From the cell containing the given text, extract its center point as (X, Y) coordinate. 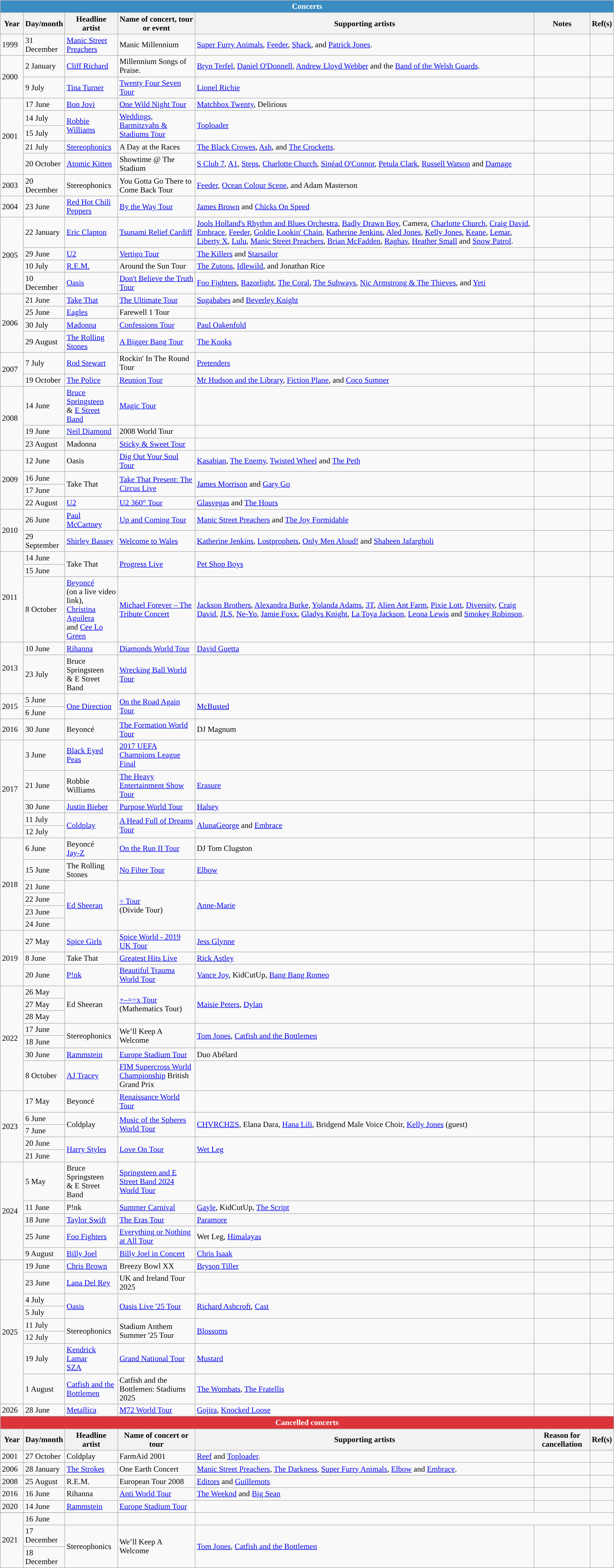
The Heavy Entertainment Show Tour (156, 785)
Bryn Terfel, Daniel O'Donnell, Andrew Lloyd Webber and the Band of the Welsh Guards. (365, 66)
Springsteen and E Street Band 2024 World Tour (156, 1182)
17 December (44, 1536)
Tina Turner (91, 87)
Super Furry Animals, Feeder, Shack, and Patrick Jones. (365, 45)
Pretenders (365, 363)
18 December (44, 1557)
A Day at the Races (156, 147)
Dig Out Your Soul Tour (156, 461)
2018 (12, 884)
Sugababes and Beverley Knight (365, 300)
Lionel Richie (365, 87)
On the Run II Tour (156, 849)
Rick Astley (365, 958)
29 June (44, 253)
Manic Millennium (156, 45)
Jess Glynne (365, 941)
Halsey (365, 807)
Diamonds World Tour (156, 649)
10 December (44, 283)
Manic Street Preachers and The Joy Formidable (365, 519)
One Earth Concert (156, 1469)
A Head Full of Dreams Tour (156, 825)
DJ Tom Clugston (365, 849)
Feeder, Ocean Colour Scene, and Adam Masterson (365, 185)
Name of concert, tour or event (156, 24)
James Brown and Chicks On Speed (365, 207)
5 May (44, 1182)
Catfish and the Bottlemen (91, 1389)
M72 World Tour (156, 1410)
The Police (91, 380)
19 October (44, 380)
23 July (44, 674)
2017 (12, 789)
Vance Joy, KidCutUp, Bang Bang Romeo (365, 975)
Anne-Marie (365, 906)
26 May (44, 992)
Paul McCartney (91, 519)
Love On Tour (156, 1150)
12 June (44, 461)
Reef and Toploader. (365, 1457)
Atomic Kitten (91, 164)
24 June (44, 924)
2004 (12, 207)
By the Way Tour (156, 207)
Foo Fighters (91, 1237)
Duo Abélard (365, 1054)
Billy Joel in Concert (156, 1254)
Oasis Live '25 Tour (156, 1306)
30 July (44, 325)
The Ultimate Tour (156, 300)
Manic Street Preachers (91, 45)
Michael Forever – The Tribute Concert (156, 610)
Kendrick LamarSZA (91, 1358)
Twenty Four Seven Tour (156, 87)
2011 (12, 597)
Justin Bieber (91, 807)
James Morrison and Gary Go (365, 484)
Reunion Tour (156, 380)
7 July (44, 363)
7 June (44, 1131)
S Club 7, A1, Steps, Charlotte Church, Sinéad O'Connor, Petula Clark, Russell Watson and Damage (365, 164)
14 July (44, 118)
2017 UEFA Champions League Final (156, 755)
Music of the Spheres World Tour (156, 1125)
Magic Tour (156, 406)
Everything or Nothing at All Tour (156, 1237)
Erasure (365, 785)
Grand National Tour (156, 1358)
28 January (44, 1469)
Renaissance World Tour (156, 1101)
2020 (12, 1506)
2024 (12, 1211)
2009 (12, 479)
Toploader (365, 126)
2013 (12, 668)
BeyoncéJay-Z (91, 849)
Stadium Anthem Summer '25 Tour (156, 1331)
Beautiful Trauma World Tour (156, 975)
1 August (44, 1389)
Taylor Swift (91, 1220)
9 August (44, 1254)
Red Hot Chili Peppers (91, 207)
Around the Sun Tour (156, 266)
Farewell 1 Tour (156, 312)
31 December (44, 45)
Wet Leg, Himalayas (365, 1237)
2008 World Tour (156, 432)
2003 (12, 185)
2026 (12, 1410)
27 October (44, 1457)
23 August (44, 444)
Bon Jovi (91, 104)
UK and Ireland Tour 2025 (156, 1283)
Manic Street Preachers, The Darkness, Super Furry Animals, Elbow and Embrace. (365, 1469)
Matchbox Twenty, Delirious (365, 104)
Chris Brown (91, 1266)
Blossoms (365, 1331)
Pet Shop Boys (365, 564)
The Kooks (365, 342)
You Gotta Go There to Come Back Tour (156, 185)
Elbow (365, 870)
FarmAid 2001 (156, 1457)
The Weeknd and Big Sean (365, 1494)
21 July (44, 147)
Black Eyed Peas (91, 755)
Bryson Tiller (365, 1266)
Up and Coming Tour (156, 519)
11 June (44, 1207)
The Strokes (91, 1469)
The Black Crowes, Ash, and The Crocketts. (365, 147)
Wet Leg (365, 1150)
4 July (44, 1300)
29 September (44, 541)
Sticky & Sweet Tour (156, 444)
Beyoncé(on a live video link), Christina Aguilera and Cee Lo Green (91, 610)
Notes (562, 24)
Spice Girls (91, 941)
On the Road Again Tour (156, 706)
Breezy Bowl XX (156, 1266)
European Tour 2008 (156, 1481)
DJ Magnum (365, 729)
U2 360° Tour (156, 503)
One Direction (91, 706)
Eric Clapton (91, 232)
Kasabian, The Enemy, Twisted Wheel and The Peth (365, 461)
25 August (44, 1481)
2010 (12, 530)
5 July (44, 1312)
Progress Live (156, 564)
8 June (44, 958)
Showtime @ The Stadium (156, 164)
A Bigger Bang Tour (156, 342)
Vertigo Tour (156, 253)
2023 (12, 1126)
Don't Believe the Truth Tour (156, 283)
Mustard (365, 1358)
2015 (12, 706)
Anti World Tour (156, 1494)
Catfish and the Bottlemen: Stadiums 2025 (156, 1389)
AJ Tracey (91, 1075)
5 June (44, 700)
Purpose World Tour (156, 807)
Lana Del Rey (91, 1283)
Eagles (91, 312)
Foo Fighters, Razorlight, The Coral, The Subways, Nic Armstrong & The Thieves, and Yeti (365, 283)
19 July (44, 1358)
Cancelled concerts (307, 1423)
10 June (44, 649)
One Wild Night Tour (156, 104)
Neil Diamond (91, 432)
÷ Tour(Divide Tour) (156, 906)
Tsunami Relief Cardiff (156, 232)
1999 (12, 45)
Greatest Hits Live (156, 958)
2 January (44, 66)
No Filter Tour (156, 870)
Reason for cancellation (562, 1439)
The Wombats, The Fratellis (365, 1389)
Metallica (91, 1410)
9 July (44, 87)
Paramore (365, 1220)
17 May (44, 1101)
David Guetta (365, 649)
+–=÷x Tour(Mathematics Tour) (156, 1004)
The Eras Tour (156, 1220)
McBusted (365, 706)
Welcome to Wales (156, 541)
28 May (44, 1017)
22 January (44, 232)
Billy Joel (91, 1254)
The Killers and Starsailor (365, 253)
Katherine Jenkins, Lostprophets, Only Men Aloud! and Shaheen Jafargholi (365, 541)
22 August (44, 503)
The Zutons, Idlewild, and Jonathan Rice (365, 266)
2022 (12, 1038)
AlunaGeorge and Embrace (365, 825)
Gojira, Knocked Loose (365, 1410)
Name of concert or tour (156, 1439)
2000 (12, 77)
Concerts (307, 7)
20 October (44, 164)
29 August (44, 342)
2005 (12, 255)
Spice World - 2019 UK Tour (156, 941)
Shirley Bassey (91, 541)
Maisie Peters, Dylan (365, 1004)
Gayle, KidCutUp, The Script (365, 1207)
20 December (44, 185)
2007 (12, 369)
Chris Isaak (365, 1254)
Cliff Richard (91, 66)
The Formation World Tour (156, 729)
Glasvegas and The Hours (365, 503)
Harry Styles (91, 1150)
CHVRCHΞS, Elana Dara, Hana Lili, Bridgend Male Voice Choir, Kelly Jones (guest) (365, 1125)
Paul Oakenfold (365, 325)
Confessions Tour (156, 325)
2025 (12, 1332)
Wrecking Ball World Tour (156, 674)
2019 (12, 958)
Mr Hudson and the Library, Fiction Plane, and Coco Sumner (365, 380)
2021 (12, 1540)
Editors and Guillemots (365, 1481)
FIM Supercross World Championship British Grand Prix (156, 1075)
15 July (44, 133)
Take That Present: The Circus Live (156, 484)
Rockin' In The Round Tour (156, 363)
28 June (44, 1410)
3 June (44, 755)
26 June (44, 519)
Richard Ashcroft, Cast (365, 1306)
10 July (44, 266)
22 June (44, 899)
Millennium Songs of Praise. (156, 66)
Rod Stewart (91, 363)
Summer Carnival (156, 1207)
Weddings, Barmitzvahs & Stadiums Tour (156, 126)
